Output the (X, Y) coordinate of the center of the cell containing the given text.  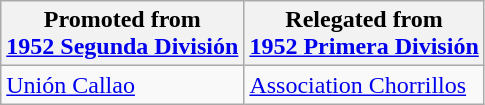
Unión Callao (122, 85)
Association Chorrillos (364, 85)
Relegated from1952 Primera División (364, 34)
Promoted from1952 Segunda División (122, 34)
